From the cell containing the given text, extract its center point as [x, y] coordinate. 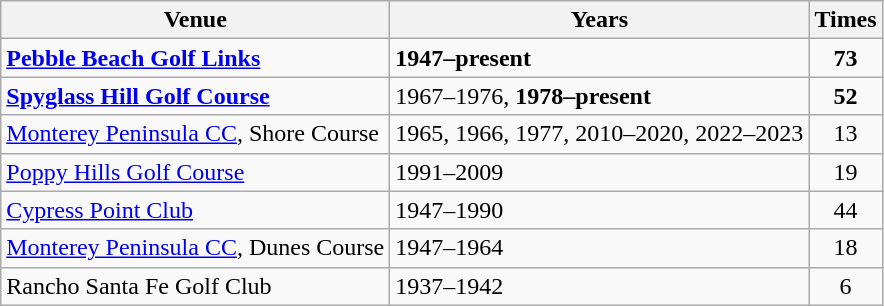
1937–1942 [600, 286]
Venue [196, 20]
6 [846, 286]
13 [846, 134]
Years [600, 20]
Cypress Point Club [196, 210]
18 [846, 248]
73 [846, 58]
1947–1964 [600, 248]
Times [846, 20]
52 [846, 96]
1965, 1966, 1977, 2010–2020, 2022–2023 [600, 134]
Pebble Beach Golf Links [196, 58]
Poppy Hills Golf Course [196, 172]
1947–present [600, 58]
1947–1990 [600, 210]
Spyglass Hill Golf Course [196, 96]
44 [846, 210]
19 [846, 172]
Monterey Peninsula CC, Dunes Course [196, 248]
Rancho Santa Fe Golf Club [196, 286]
1967–1976, 1978–present [600, 96]
1991–2009 [600, 172]
Monterey Peninsula CC, Shore Course [196, 134]
